For the text-containing cell, return its midpoint in (x, y) coordinate format. 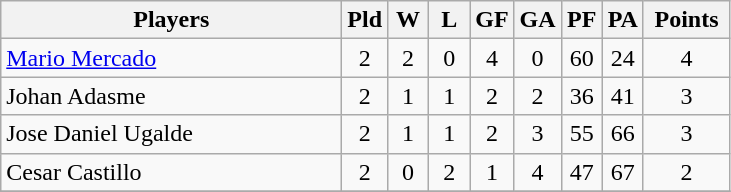
W (408, 20)
Cesar Castillo (172, 172)
PA (622, 20)
L (450, 20)
66 (622, 134)
Points (686, 20)
67 (622, 172)
47 (582, 172)
GF (492, 20)
Pld (365, 20)
PF (582, 20)
Players (172, 20)
41 (622, 96)
Jose Daniel Ugalde (172, 134)
55 (582, 134)
24 (622, 58)
60 (582, 58)
GA (538, 20)
Mario Mercado (172, 58)
Johan Adasme (172, 96)
36 (582, 96)
